From the cell containing the given text, extract its center point as (X, Y) coordinate. 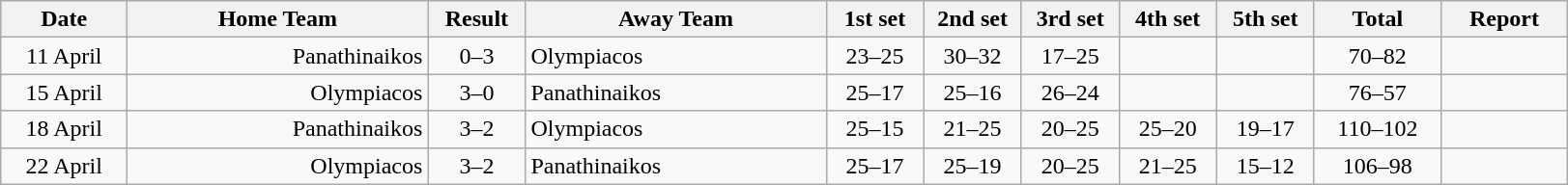
Report (1503, 19)
3–0 (477, 92)
15 April (64, 92)
106–98 (1378, 166)
Total (1378, 19)
4th set (1167, 19)
30–32 (972, 56)
11 April (64, 56)
Home Team (278, 19)
17–25 (1070, 56)
70–82 (1378, 56)
0–3 (477, 56)
1st set (875, 19)
22 April (64, 166)
5th set (1266, 19)
Away Team (676, 19)
25–19 (972, 166)
25–20 (1167, 129)
Date (64, 19)
76–57 (1378, 92)
2nd set (972, 19)
15–12 (1266, 166)
3rd set (1070, 19)
19–17 (1266, 129)
110–102 (1378, 129)
Result (477, 19)
18 April (64, 129)
25–16 (972, 92)
23–25 (875, 56)
25–15 (875, 129)
26–24 (1070, 92)
